For the text-containing cell, return its midpoint in [X, Y] coordinate format. 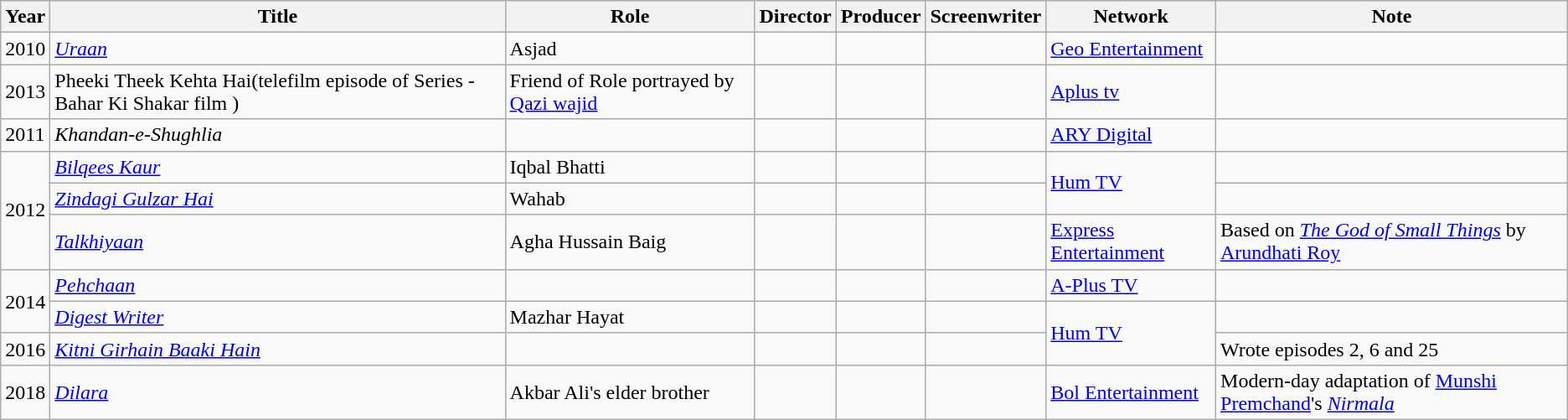
Zindagi Gulzar Hai [278, 199]
2011 [25, 135]
Note [1392, 17]
Talkhiyaan [278, 241]
Pheeki Theek Kehta Hai(telefilm episode of Series - Bahar Ki Shakar film ) [278, 92]
A-Plus TV [1131, 285]
Uraan [278, 49]
Producer [881, 17]
Khandan-e-Shughlia [278, 135]
2014 [25, 301]
2012 [25, 210]
Friend of Role portrayed by Qazi wajid [630, 92]
2010 [25, 49]
Bilqees Kaur [278, 167]
Role [630, 17]
Screenwriter [986, 17]
2018 [25, 392]
Express Entertainment [1131, 241]
Based on The God of Small Things by Arundhati Roy [1392, 241]
Akbar Ali's elder brother [630, 392]
Year [25, 17]
Digest Writer [278, 317]
Iqbal Bhatti [630, 167]
Bol Entertainment [1131, 392]
2016 [25, 349]
Pehchaan [278, 285]
Wrote episodes 2, 6 and 25 [1392, 349]
Aplus tv [1131, 92]
Agha Hussain Baig [630, 241]
Wahab [630, 199]
2013 [25, 92]
Director [796, 17]
Dilara [278, 392]
Geo Entertainment [1131, 49]
Network [1131, 17]
Asjad [630, 49]
ARY Digital [1131, 135]
Mazhar Hayat [630, 317]
Title [278, 17]
Modern-day adaptation of Munshi Premchand's Nirmala [1392, 392]
Kitni Girhain Baaki Hain [278, 349]
